Output the [X, Y] coordinate of the center of the cell containing the given text.  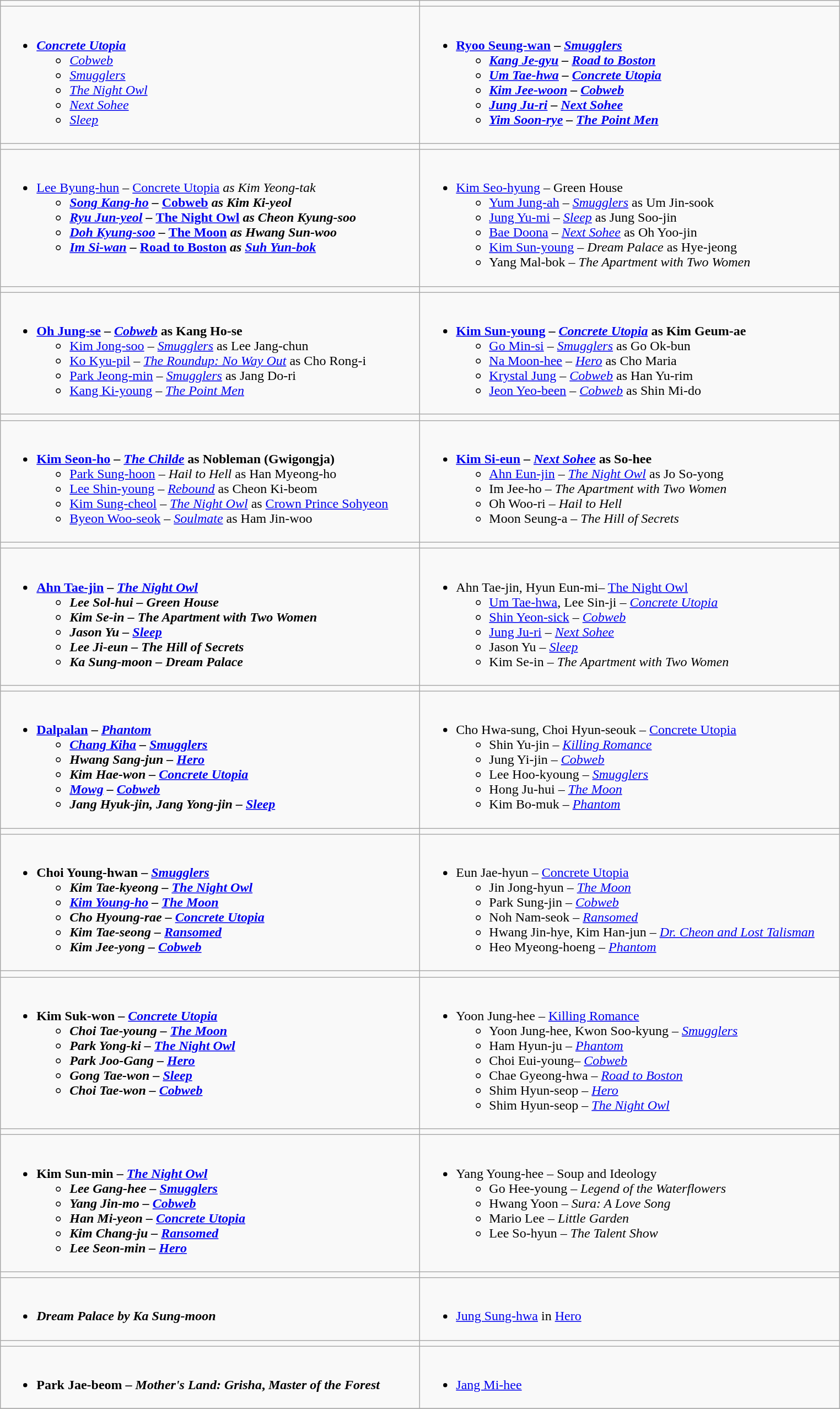
Park Jae-beom – Mother's Land: Grisha, Master of the Forest [211, 1378]
Jang Mi-hee [629, 1378]
Dream Palace by Ka Sung-moon [211, 1309]
Concrete UtopiaCobwebSmugglersThe Night OwlNext SoheeSleep [211, 75]
Dalpalan – PhantomChang Kiha – SmugglersHwang Sang-jun – Hero Kim Hae-won – Concrete UtopiaMowg – CobwebJang Hyuk-jin, Jang Yong-jin – Sleep [211, 759]
Jung Sung-hwa in Hero [629, 1309]
Kim Suk-won – Concrete UtopiaChoi Tae-young – The MoonPark Yong-ki – The Night OwlPark Joo-Gang – HeroGong Tae-won – SleepChoi Tae-won – Cobweb [211, 1053]
Kim Sun-min – The Night OwlLee Gang-hee – SmugglersYang Jin-mo – CobwebHan Mi-yeon – Concrete UtopiaKim Chang-ju – RansomedLee Seon-min – Hero [211, 1203]
